Determine the (x, y) coordinate at the center of the cell enclosing the given text.  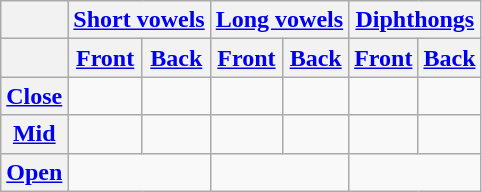
Open (34, 172)
Mid (34, 134)
Long vowels (279, 20)
Close (34, 96)
Diphthongs (415, 20)
Short vowels (139, 20)
